Return the (x, y) coordinate for the center point of the cell that contains the specified text.  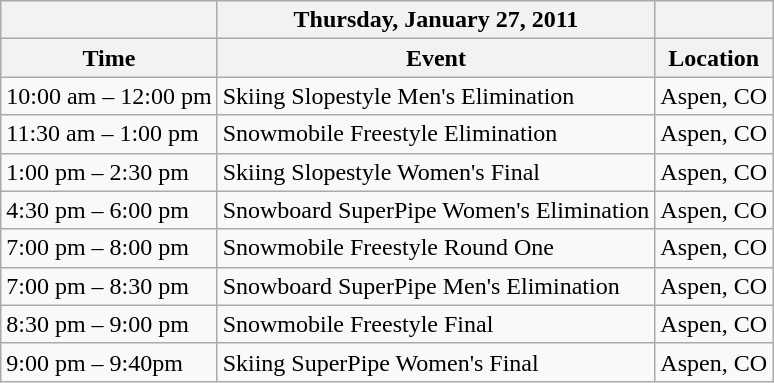
Event (436, 58)
7:00 pm – 8:30 pm (109, 286)
Thursday, January 27, 2011 (436, 20)
10:00 am – 12:00 pm (109, 96)
1:00 pm – 2:30 pm (109, 172)
Time (109, 58)
Snowmobile Freestyle Final (436, 324)
Skiing SuperPipe Women's Final (436, 362)
Skiing Slopestyle Men's Elimination (436, 96)
11:30 am – 1:00 pm (109, 134)
8:30 pm – 9:00 pm (109, 324)
Snowboard SuperPipe Men's Elimination (436, 286)
Snowmobile Freestyle Round One (436, 248)
4:30 pm – 6:00 pm (109, 210)
Snowboard SuperPipe Women's Elimination (436, 210)
Skiing Slopestyle Women's Final (436, 172)
Location (714, 58)
9:00 pm – 9:40pm (109, 362)
Snowmobile Freestyle Elimination (436, 134)
7:00 pm – 8:00 pm (109, 248)
